Detect which cell encompasses the target text, then output its [X, Y] center coordinate. 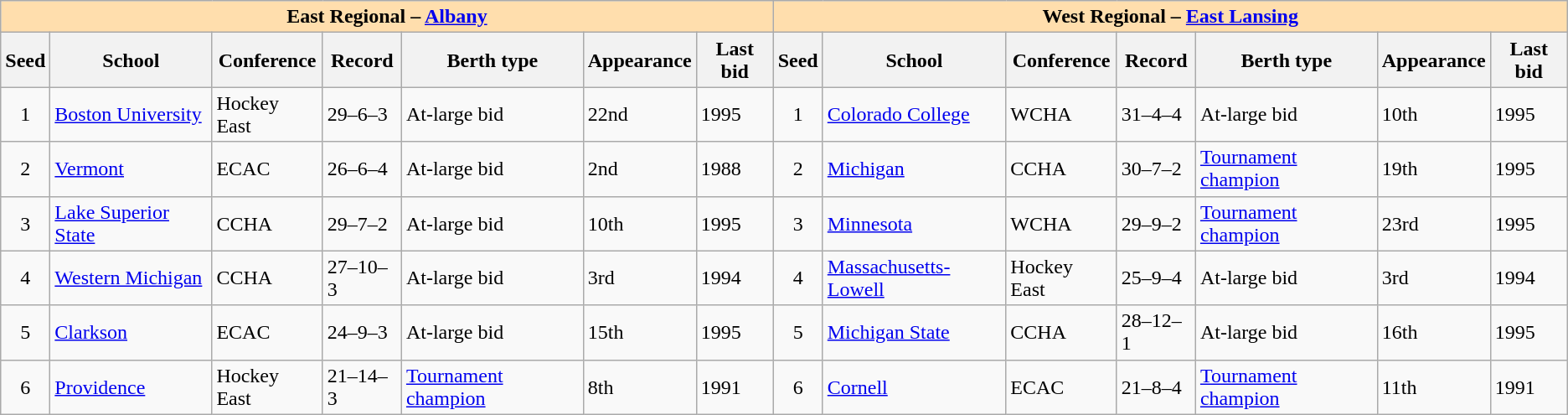
Providence [131, 387]
29–6–3 [362, 114]
Colorado College [915, 114]
31–4–4 [1156, 114]
Boston University [131, 114]
1988 [735, 169]
Clarkson [131, 332]
Michigan State [915, 332]
21–14–3 [362, 387]
Cornell [915, 387]
Western Michigan [131, 278]
23rd [1434, 223]
30–7–2 [1156, 169]
Vermont [131, 169]
27–10–3 [362, 278]
28–12–1 [1156, 332]
24–9–3 [362, 332]
Michigan [915, 169]
25–9–4 [1156, 278]
21–8–4 [1156, 387]
22nd [640, 114]
29–7–2 [362, 223]
West Regional – East Lansing [1170, 17]
29–9–2 [1156, 223]
Lake Superior State [131, 223]
East Regional – Albany [387, 17]
8th [640, 387]
19th [1434, 169]
15th [640, 332]
Minnesota [915, 223]
Massachusetts-Lowell [915, 278]
26–6–4 [362, 169]
11th [1434, 387]
16th [1434, 332]
2nd [640, 169]
